Pinpoint the cell where the given text exists, returning its [x, y] midpoint coordinate. 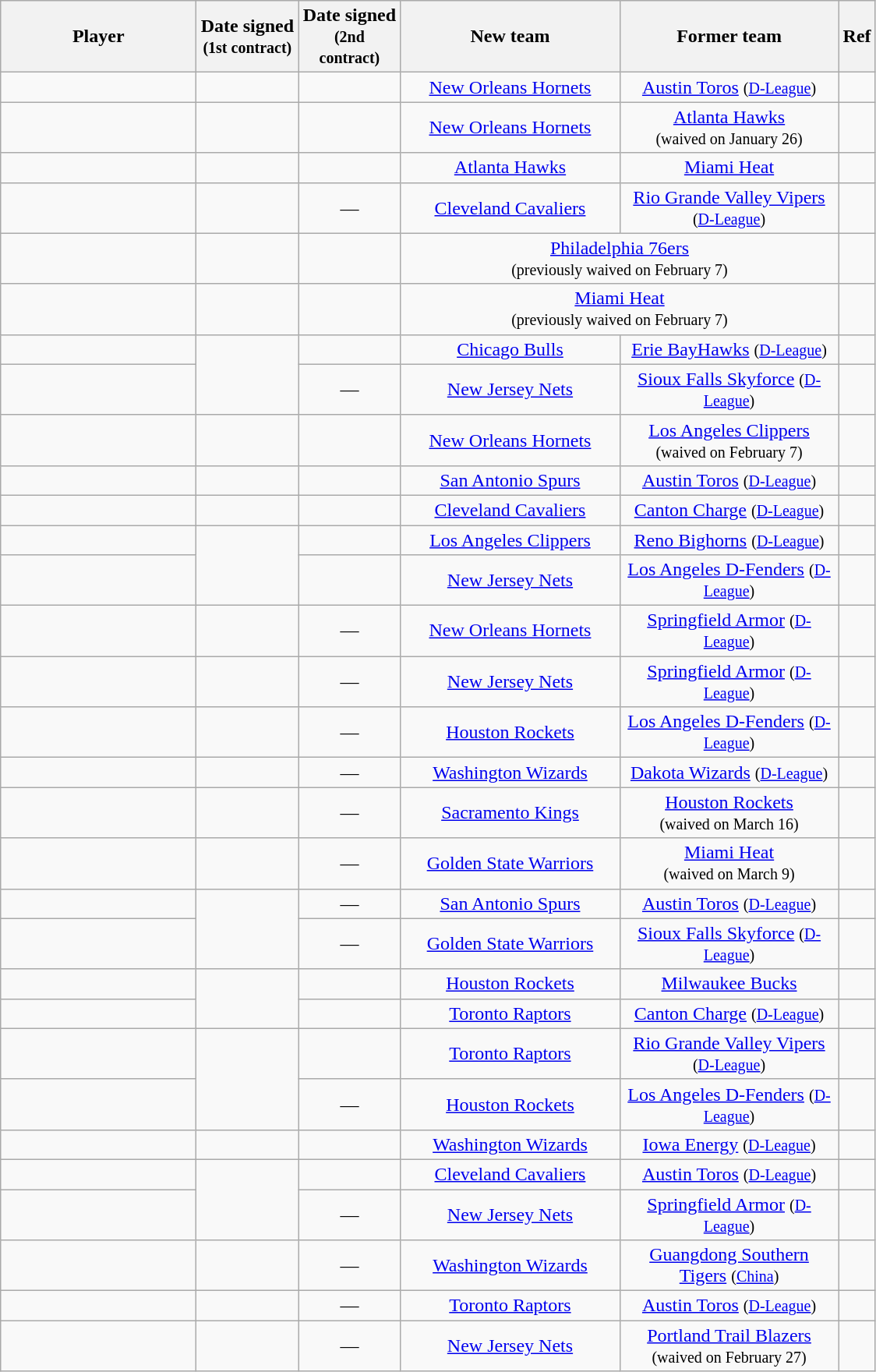
New team [510, 37]
Ref [857, 37]
Milwaukee Bucks [729, 984]
Date signed(1st contract) [248, 37]
Portland Trail Blazers(waived on February 27) [729, 1345]
Los Angeles Clippers [510, 540]
Atlanta Hawks [510, 168]
Reno Bighorns (D-League) [729, 540]
Miami Heat [729, 168]
Chicago Bulls [510, 349]
Erie BayHawks (D-League) [729, 349]
Guangdong Southern Tigers (China) [729, 1266]
Miami Heat(previously waived on February 7) [620, 309]
Miami Heat(waived on March 9) [729, 864]
Former team [729, 37]
Player [98, 37]
Los Angeles Clippers(waived on February 7) [729, 440]
Sacramento Kings [510, 812]
Philadelphia 76ers(previously waived on February 7) [620, 259]
Date signed(2nd contract) [349, 37]
Dakota Wizards (D-League) [729, 773]
Iowa Energy (D-League) [729, 1144]
Atlanta Hawks(waived on January 26) [729, 128]
Houston Rockets(waived on March 16) [729, 812]
